Return (X, Y) of the center of cell containing provided text 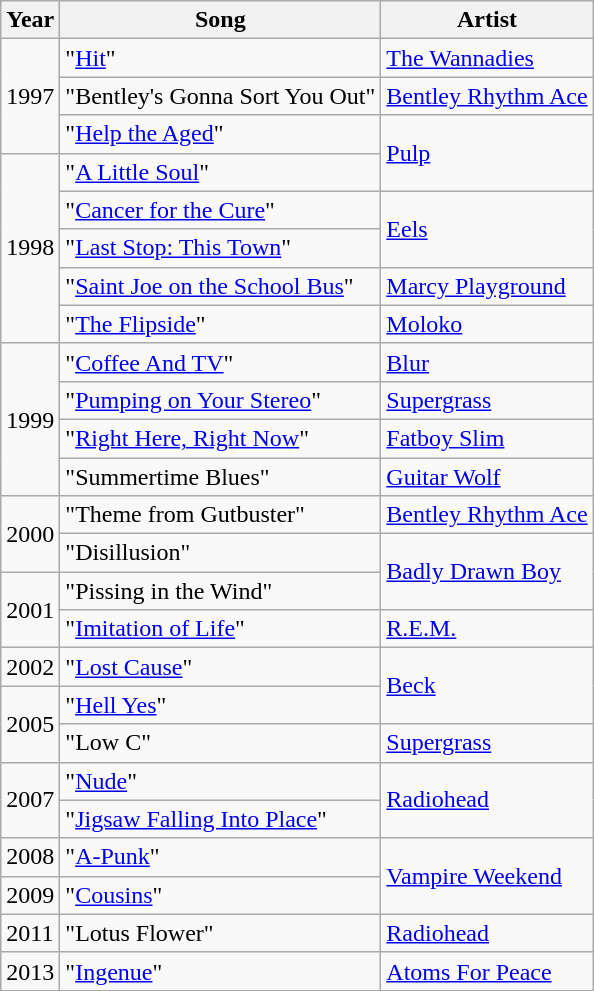
"Pumping on Your Stereo" (220, 400)
Atoms For Peace (487, 971)
Beck (487, 686)
"Jigsaw Falling Into Place" (220, 819)
"Help the Aged" (220, 134)
2013 (30, 971)
"Nude" (220, 781)
"Cousins" (220, 895)
"Saint Joe on the School Bus" (220, 286)
"Lost Cause" (220, 667)
Pulp (487, 153)
The Wannadies (487, 58)
Guitar Wolf (487, 477)
"The Flipside" (220, 324)
Fatboy Slim (487, 438)
"Ingenue" (220, 971)
Song (220, 20)
"Right Here, Right Now" (220, 438)
R.E.M. (487, 629)
"Theme from Gutbuster" (220, 515)
2011 (30, 933)
2008 (30, 857)
2001 (30, 610)
"Summertime Blues" (220, 477)
2000 (30, 534)
Year (30, 20)
"Pissing in the Wind" (220, 591)
Marcy Playground (487, 286)
"Cancer for the Cure" (220, 210)
Vampire Weekend (487, 876)
2007 (30, 800)
Blur (487, 362)
2009 (30, 895)
1997 (30, 96)
"Coffee And TV" (220, 362)
"A Little Soul" (220, 172)
"Bentley's Gonna Sort You Out" (220, 96)
Eels (487, 229)
Badly Drawn Boy (487, 572)
"Imitation of Life" (220, 629)
2005 (30, 724)
"Hit" (220, 58)
1999 (30, 419)
"Low C" (220, 743)
Moloko (487, 324)
"A-Punk" (220, 857)
"Disillusion" (220, 553)
"Lotus Flower" (220, 933)
1998 (30, 248)
"Hell Yes" (220, 705)
Artist (487, 20)
"Last Stop: This Town" (220, 248)
2002 (30, 667)
